Search for the cell housing the specified text and yield its (x, y) center coordinate. 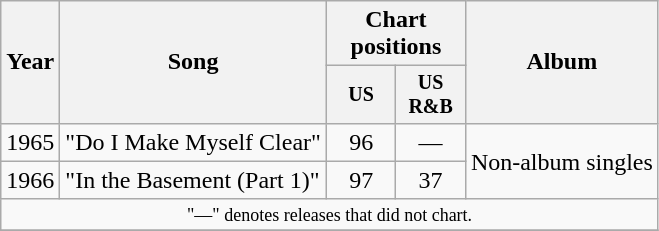
1965 (30, 142)
"Do I Make Myself Clear" (194, 142)
US R&B (430, 94)
Chart positions (396, 34)
Song (194, 62)
37 (430, 180)
1966 (30, 180)
"—" denotes releases that did not chart. (330, 214)
— (430, 142)
Album (562, 62)
97 (360, 180)
Non-album singles (562, 161)
"In the Basement (Part 1)" (194, 180)
96 (360, 142)
US (360, 94)
Year (30, 62)
